Capture the cell that displays the provided text and extract its [x, y] central coordinate. 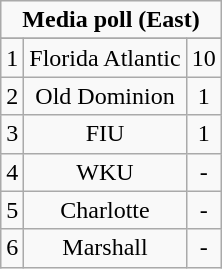
5 [12, 210]
6 [12, 248]
3 [12, 134]
2 [12, 96]
Florida Atlantic [105, 58]
10 [204, 58]
WKU [105, 172]
4 [12, 172]
FIU [105, 134]
Marshall [105, 248]
Media poll (East) [111, 20]
Old Dominion [105, 96]
Charlotte [105, 210]
